Output the [x, y] coordinate of the center of the cell containing the given text.  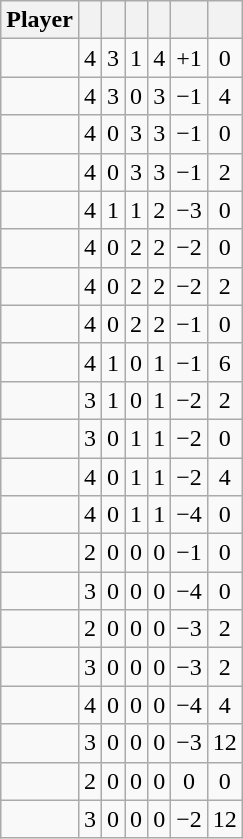
+1 [190, 58]
6 [224, 362]
Player [40, 20]
